Provide the (x, y) coordinate of the cell's center where the given text is located.  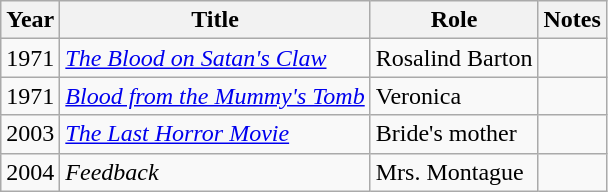
Feedback (215, 172)
The Blood on Satan's Claw (215, 58)
Year (30, 20)
Mrs. Montague (454, 172)
Bride's mother (454, 134)
Blood from the Mummy's Tomb (215, 96)
Notes (572, 20)
2003 (30, 134)
The Last Horror Movie (215, 134)
Title (215, 20)
Veronica (454, 96)
2004 (30, 172)
Rosalind Barton (454, 58)
Role (454, 20)
